Determine the [X, Y] coordinate at the center of the cell enclosing the given text.  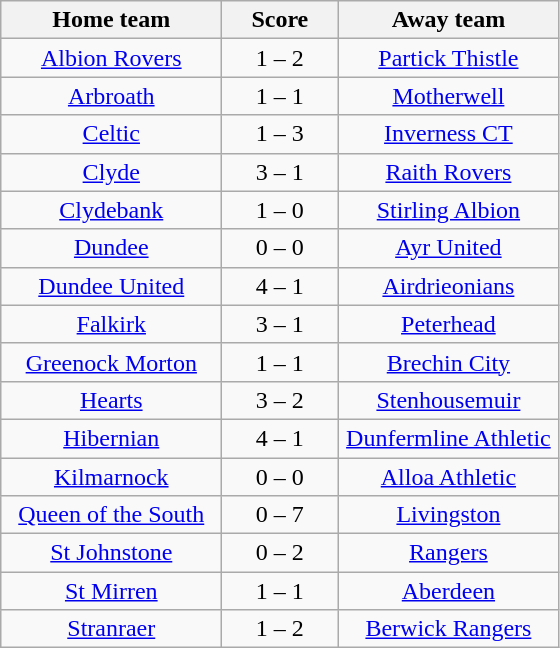
Alloa Athletic [448, 477]
Arbroath [112, 96]
Peterhead [448, 324]
Stranraer [112, 629]
Stenhousemuir [448, 400]
Hibernian [112, 438]
Hearts [112, 400]
Raith Rovers [448, 172]
Clydebank [112, 210]
Greenock Morton [112, 362]
Albion Rovers [112, 58]
Ayr United [448, 248]
1 – 0 [280, 210]
Falkirk [112, 324]
Berwick Rangers [448, 629]
Partick Thistle [448, 58]
Queen of the South [112, 515]
Aberdeen [448, 591]
Away team [448, 20]
Stirling Albion [448, 210]
Celtic [112, 134]
3 – 2 [280, 400]
Airdrieonians [448, 286]
St Mirren [112, 591]
Clyde [112, 172]
Brechin City [448, 362]
Livingston [448, 515]
Inverness CT [448, 134]
St Johnstone [112, 553]
Score [280, 20]
0 – 7 [280, 515]
Rangers [448, 553]
Home team [112, 20]
Dunfermline Athletic [448, 438]
Motherwell [448, 96]
Kilmarnock [112, 477]
1 – 3 [280, 134]
Dundee [112, 248]
0 – 2 [280, 553]
Dundee United [112, 286]
